Find where the given text appears and provide that cell's center as (X, Y) coordinate. 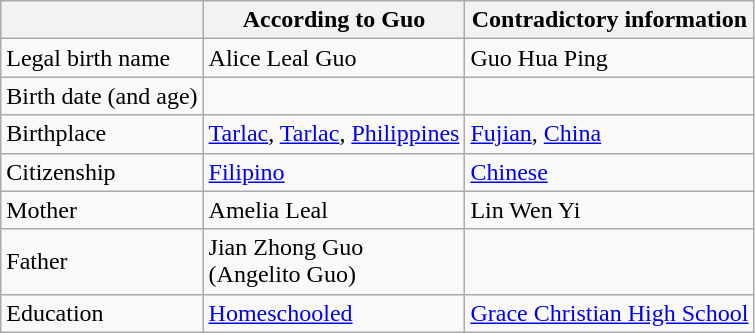
Birthplace (102, 134)
Jian Zhong Guo(Angelito Guo) (334, 262)
Education (102, 313)
Homeschooled (334, 313)
Birth date (and age) (102, 96)
Father (102, 262)
Alice Leal Guo (334, 58)
Lin Wen Yi (610, 210)
According to Guo (334, 20)
Guo Hua Ping (610, 58)
Filipino (334, 172)
Fujian, China (610, 134)
Amelia Leal (334, 210)
Mother (102, 210)
Legal birth name (102, 58)
Citizenship (102, 172)
Grace Christian High School (610, 313)
Contradictory information (610, 20)
Tarlac, Tarlac, Philippines (334, 134)
Chinese (610, 172)
